Return the (X, Y) coordinate for the center point of the cell that contains the specified text.  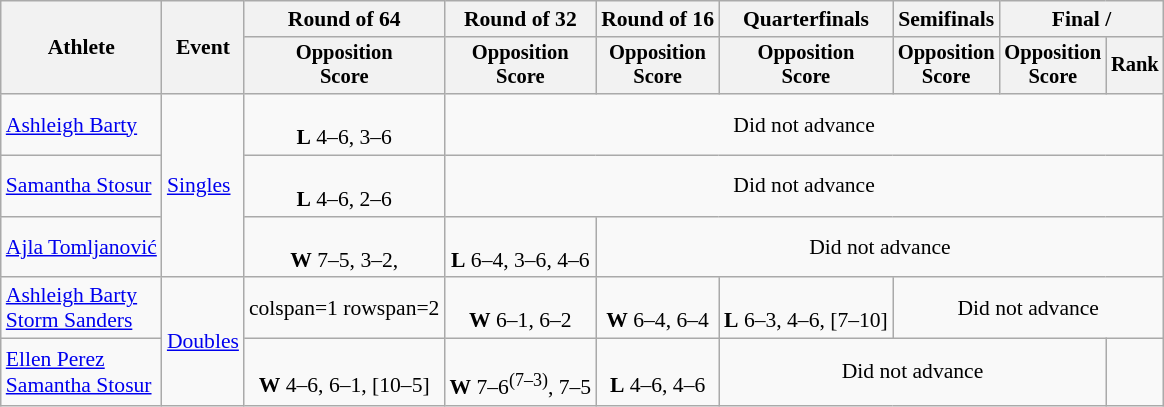
Rank (1135, 66)
L 6–3, 4–6, [7–10] (806, 308)
Singles (203, 186)
Ashleigh Barty (82, 124)
L 6–4, 3–6, 4–6 (520, 248)
Round of 64 (344, 19)
Athlete (82, 48)
Semifinals (946, 19)
Round of 32 (520, 19)
Event (203, 48)
Final / (1081, 19)
Quarterfinals (806, 19)
Doubles (203, 342)
W 7–6(7–3), 7–5 (520, 372)
L 4–6, 3–6 (344, 124)
L 4–6, 2–6 (344, 186)
W 4–6, 6–1, [10–5] (344, 372)
W 7–5, 3–2, (344, 248)
Samantha Stosur (82, 186)
W 6–1, 6–2 (520, 308)
Ellen PerezSamantha Stosur (82, 372)
colspan=1 rowspan=2 (344, 308)
Round of 16 (658, 19)
Ajla Tomljanović (82, 248)
W 6–4, 6–4 (658, 308)
L 4–6, 4–6 (658, 372)
Ashleigh BartyStorm Sanders (82, 308)
